Identify which cell holds the provided text, then report its (X, Y) central coordinate. 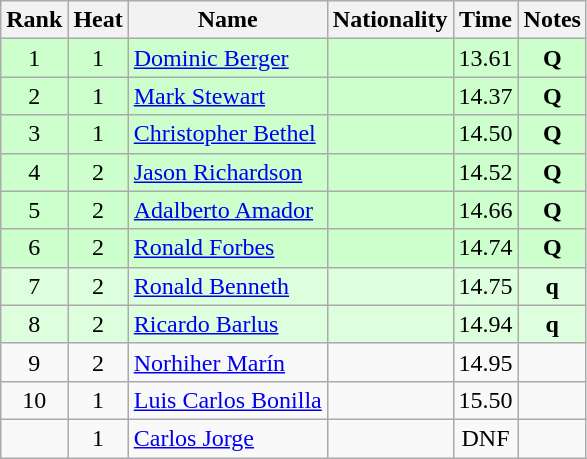
7 (34, 286)
14.75 (486, 286)
15.50 (486, 400)
8 (34, 324)
Jason Richardson (228, 172)
14.74 (486, 248)
4 (34, 172)
3 (34, 134)
Mark Stewart (228, 96)
Rank (34, 20)
Adalberto Amador (228, 210)
5 (34, 210)
6 (34, 248)
14.95 (486, 362)
Luis Carlos Bonilla (228, 400)
Norhiher Marín (228, 362)
10 (34, 400)
Ricardo Barlus (228, 324)
Nationality (390, 20)
Notes (552, 20)
14.66 (486, 210)
14.37 (486, 96)
Christopher Bethel (228, 134)
14.52 (486, 172)
Heat (98, 20)
14.94 (486, 324)
13.61 (486, 58)
9 (34, 362)
Ronald Benneth (228, 286)
Carlos Jorge (228, 438)
Time (486, 20)
14.50 (486, 134)
Dominic Berger (228, 58)
DNF (486, 438)
Ronald Forbes (228, 248)
Name (228, 20)
